Provide the (x, y) coordinate of the cell's center where the given text is located.  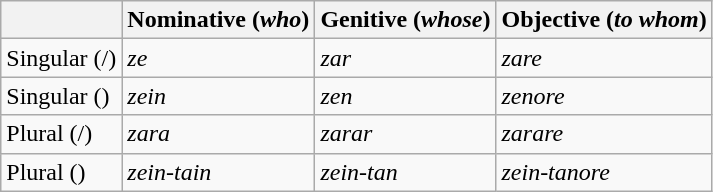
zarar (406, 134)
zenore (604, 96)
Genitive (whose) (406, 20)
zein-tan (406, 172)
Objective (to whom) (604, 20)
Plural (/) (62, 134)
zara (218, 134)
zen (406, 96)
zein-tain (218, 172)
Plural () (62, 172)
ze (218, 58)
Nominative (who) (218, 20)
zarare (604, 134)
zar (406, 58)
Singular (/) (62, 58)
Singular () (62, 96)
zein-tanore (604, 172)
zare (604, 58)
zein (218, 96)
